Locate the cell with the specified text and output its (X, Y) center coordinate. 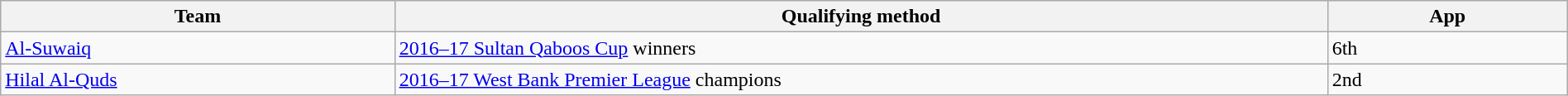
2nd (1447, 79)
Team (198, 17)
6th (1447, 48)
2016–17 West Bank Premier League champions (861, 79)
Al-Suwaiq (198, 48)
2016–17 Sultan Qaboos Cup winners (861, 48)
Qualifying method (861, 17)
Hilal Al-Quds (198, 79)
App (1447, 17)
